Return [X, Y] of the center of cell containing provided text 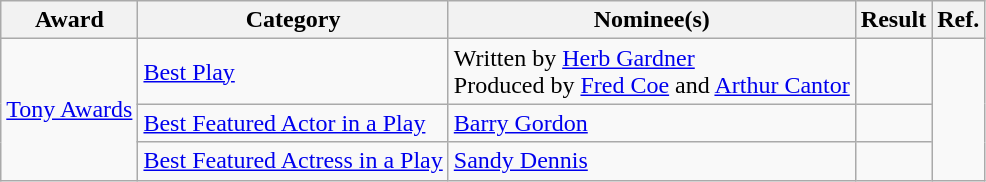
Ref. [958, 20]
Award [70, 20]
Barry Gordon [652, 123]
Sandy Dennis [652, 161]
Category [293, 20]
Nominee(s) [652, 20]
Best Featured Actress in a Play [293, 161]
Best Featured Actor in a Play [293, 123]
Result [893, 20]
Written by Herb Gardner Produced by Fred Coe and Arthur Cantor [652, 72]
Tony Awards [70, 110]
Best Play [293, 72]
